Extract the (X, Y) coordinate from the center of the cell holding the provided text.  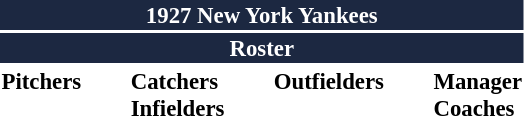
1927 New York Yankees (262, 15)
Roster (262, 48)
